Search for the cell housing the specified text and yield its (x, y) center coordinate. 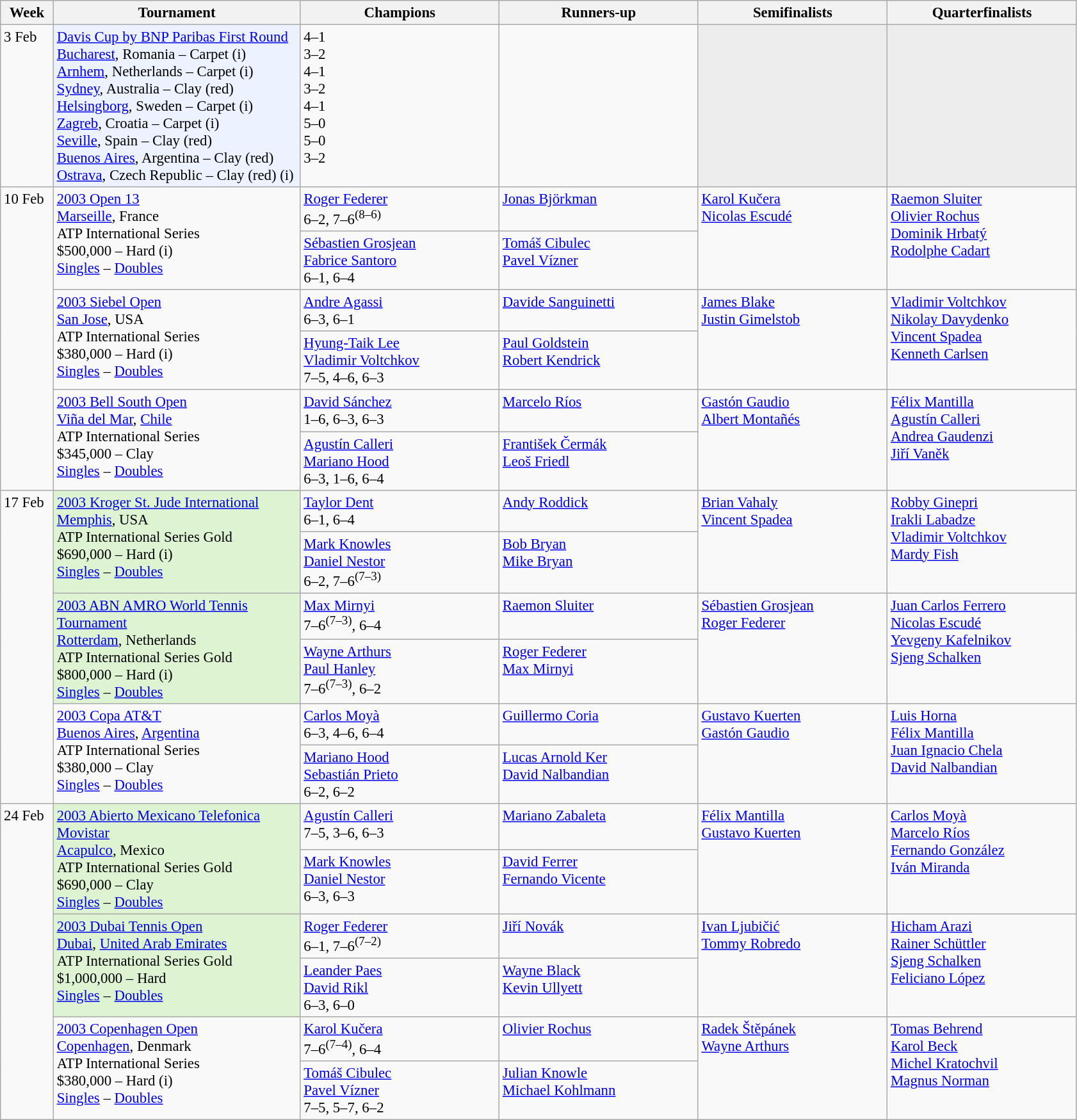
Sébastien Grosjean Fabrice Santoro6–1, 6–4 (400, 261)
2003 Kroger St. Jude InternationalMemphis, USAATP International Series Gold$690,000 – Hard (i) Singles – Doubles (177, 542)
Carlos Moyà Marcelo Ríos Fernando González Iván Miranda (982, 859)
Jiří Novák (599, 936)
Tomáš Cibulec Pavel Vízner (599, 261)
Vladimir Voltchkov Nikolay Davydenko Vincent Spadea Kenneth Carlsen (982, 340)
Wayne Black Kevin Ullyett (599, 988)
James Blake Justin Gimelstob (793, 340)
2003 Copenhagen OpenCopenhagen, DenmarkATP International Series$380,000 – Hard (i) Singles – Doubles (177, 1068)
Karol Kučera7–6(7–4), 6–4 (400, 1039)
Juan Carlos Ferrero Nicolas Escudé Yevgeny Kafelnikov Sjeng Schalken (982, 648)
Karol Kučera Nicolas Escudé (793, 238)
4–1 3–2 4–1 3–2 4–1 5–0 5–0 3–2 (400, 106)
Quarterfinalists (982, 13)
Leander Paes David Rikl6–3, 6–0 (400, 988)
Guillermo Coria (599, 725)
Andy Roddick (599, 511)
2003 ABN AMRO World Tennis TournamentRotterdam, NetherlandsATP International Series Gold$800,000 – Hard (i) Singles – Doubles (177, 648)
Gustavo Kuerten Gastón Gaudio (793, 754)
Tomáš Cibulec Pavel Vízner7–5, 5–7, 6–2 (400, 1091)
2003 Bell South OpenViña del Mar, ChileATP International Series$345,000 – Clay Singles – Doubles (177, 440)
Robby Ginepri Irakli Labadze Vladimir Voltchkov Mardy Fish (982, 542)
Wayne Arthurs Paul Hanley7–6(7–3), 6–2 (400, 671)
Semifinalists (793, 13)
Agustín Calleri Mariano Hood6–3, 1–6, 6–4 (400, 461)
Raemon Sluiter (599, 616)
Roger Federer6–2, 7–6(8–6) (400, 209)
Raemon Sluiter Olivier Rochus Dominik Hrbatý Rodolphe Cadart (982, 238)
2003 Dubai Tennis OpenDubai, United Arab EmiratesATP International Series Gold$1,000,000 – Hard Singles – Doubles (177, 966)
Mariano Hood Sebastián Prieto6–2, 6–2 (400, 774)
Brian Vahaly Vincent Spadea (793, 542)
Tomas Behrend Karol Beck Michel Kratochvil Magnus Norman (982, 1068)
17 Feb (27, 647)
Max Mirnyi7–6(7–3), 6–4 (400, 616)
Champions (400, 13)
Félix Mantilla Agustín Calleri Andrea Gaudenzi Jiří Vaněk (982, 440)
Carlos Moyà6–3, 4–6, 6–4 (400, 725)
Tournament (177, 13)
Andre Agassi6–3, 6–1 (400, 311)
Mark Knowles Daniel Nestor6–2, 7–6(7–3) (400, 562)
2003 Siebel OpenSan Jose, USAATP International Series$380,000 – Hard (i) Singles – Doubles (177, 340)
Julian Knowle Michael Kohlmann (599, 1091)
Olivier Rochus (599, 1039)
Lucas Arnold Ker David Nalbandian (599, 774)
2003 Abierto Mexicano Telefonica Movistar Acapulco, MexicoATP International Series Gold$690,000 – Clay Singles – Doubles (177, 859)
Taylor Dent6–1, 6–4 (400, 511)
Roger Federer6–1, 7–6(7–2) (400, 936)
Hicham Arazi Rainer Schüttler Sjeng Schalken Feliciano López (982, 966)
Davide Sanguinetti (599, 311)
Jonas Björkman (599, 209)
Mark Knowles Daniel Nestor6–3, 6–3 (400, 881)
Hyung-Taik Lee Vladimir Voltchkov7–5, 4–6, 6–3 (400, 361)
Sébastien Grosjean Roger Federer (793, 648)
Luis Horna Félix Mantilla Juan Ignacio Chela David Nalbandian (982, 754)
Runners-up (599, 13)
10 Feb (27, 338)
Bob Bryan Mike Bryan (599, 562)
24 Feb (27, 962)
David Sánchez1–6, 6–3, 6–3 (400, 411)
František Čermák Leoš Friedl (599, 461)
Gastón Gaudio Albert Montañés (793, 440)
3 Feb (27, 106)
Week (27, 13)
Radek Štěpánek Wayne Arthurs (793, 1068)
Félix Mantilla Gustavo Kuerten (793, 859)
Mariano Zabaleta (599, 826)
Marcelo Ríos (599, 411)
Ivan Ljubičić Tommy Robredo (793, 966)
David Ferrer Fernando Vicente (599, 881)
Agustín Calleri7–5, 3–6, 6–3 (400, 826)
2003 Open 13 Marseille, FranceATP International Series$500,000 – Hard (i) Singles – Doubles (177, 238)
Roger Federer Max Mirnyi (599, 671)
Paul Goldstein Robert Kendrick (599, 361)
2003 Copa AT&TBuenos Aires, ArgentinaATP International Series$380,000 – Clay Singles – Doubles (177, 754)
